Extract the [X, Y] coordinate from the center of the cell holding the provided text.  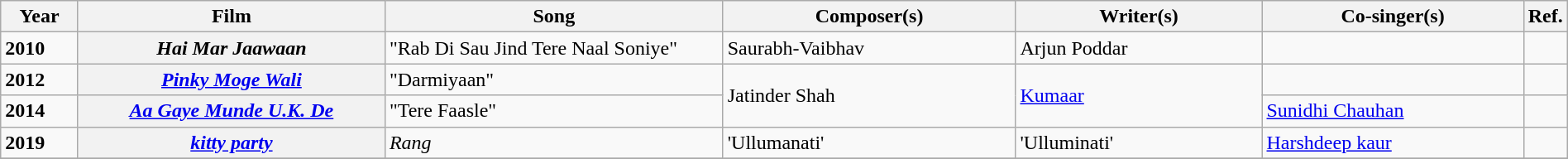
Rang [554, 142]
"Rab Di Sau Jind Tere Naal Soniye" [554, 48]
Hai Mar Jaawaan [232, 48]
Harshdeep kaur [1393, 142]
kitty party [232, 142]
Jatinder Shah [869, 95]
'Ullumanati' [869, 142]
2010 [40, 48]
Year [40, 17]
Co-singer(s) [1393, 17]
Writer(s) [1139, 17]
"Darmiyaan" [554, 79]
Composer(s) [869, 17]
Song [554, 17]
Pinky Moge Wali [232, 79]
Film [232, 17]
2012 [40, 79]
2019 [40, 142]
Arjun Poddar [1139, 48]
"Tere Faasle" [554, 111]
2014 [40, 111]
Kumaar [1139, 95]
Saurabh-Vaibhav [869, 48]
Sunidhi Chauhan [1393, 111]
'Ulluminati' [1139, 142]
Ref. [1545, 17]
Aa Gaye Munde U.K. De [232, 111]
